Search for the cell housing the specified text and yield its [X, Y] center coordinate. 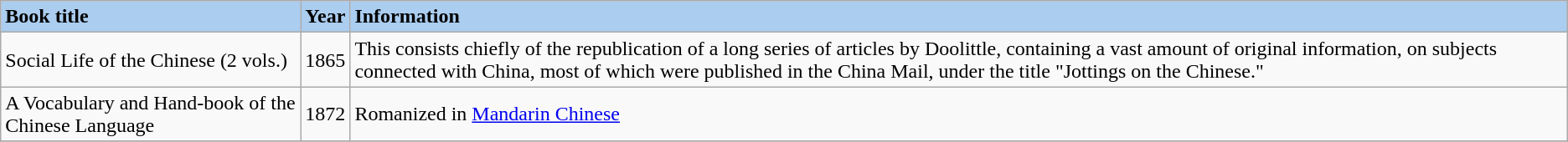
Year [325, 17]
1865 [325, 60]
Social Life of the Chinese (2 vols.) [151, 60]
Book title [151, 17]
Information [958, 17]
A Vocabulary and Hand-book of the Chinese Language [151, 114]
Romanized in Mandarin Chinese [958, 114]
1872 [325, 114]
